Return (x, y) of the center of cell containing provided text 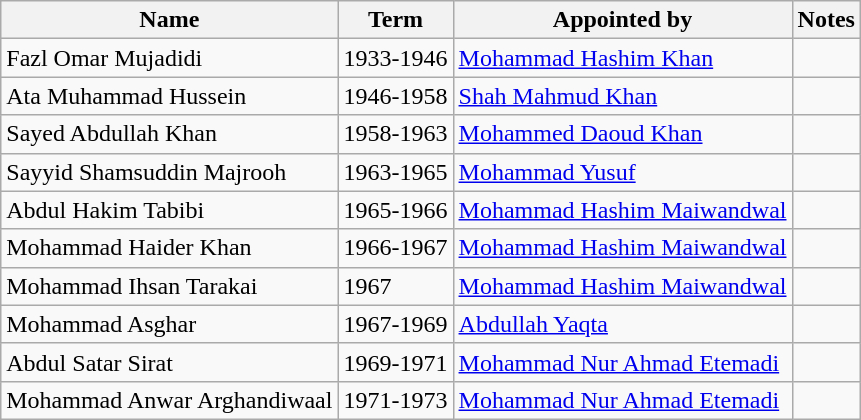
1969-1971 (396, 362)
1933-1946 (396, 58)
Mohammad Hashim Khan (622, 58)
1967 (396, 286)
Sayed Abdullah Khan (170, 134)
1963-1965 (396, 172)
Name (170, 20)
Mohammad Yusuf (622, 172)
Abdullah Yaqta (622, 324)
Mohammed Daoud Khan (622, 134)
1967-1969 (396, 324)
Mohammad Ihsan Tarakai (170, 286)
Mohammad Haider Khan (170, 248)
Abdul Satar Sirat (170, 362)
Notes (826, 20)
1946-1958 (396, 96)
Shah Mahmud Khan (622, 96)
Term (396, 20)
Mohammad Asghar (170, 324)
1965-1966 (396, 210)
1971-1973 (396, 400)
1958-1963 (396, 134)
Fazl Omar Mujadidi (170, 58)
Appointed by (622, 20)
Sayyid Shamsuddin Majrooh (170, 172)
Mohammad Anwar Arghandiwaal (170, 400)
1966-1967 (396, 248)
Abdul Hakim Tabibi (170, 210)
Ata Muhammad Hussein (170, 96)
